Scan for the cell matching the given text and deliver its (X, Y) coordinate at center. 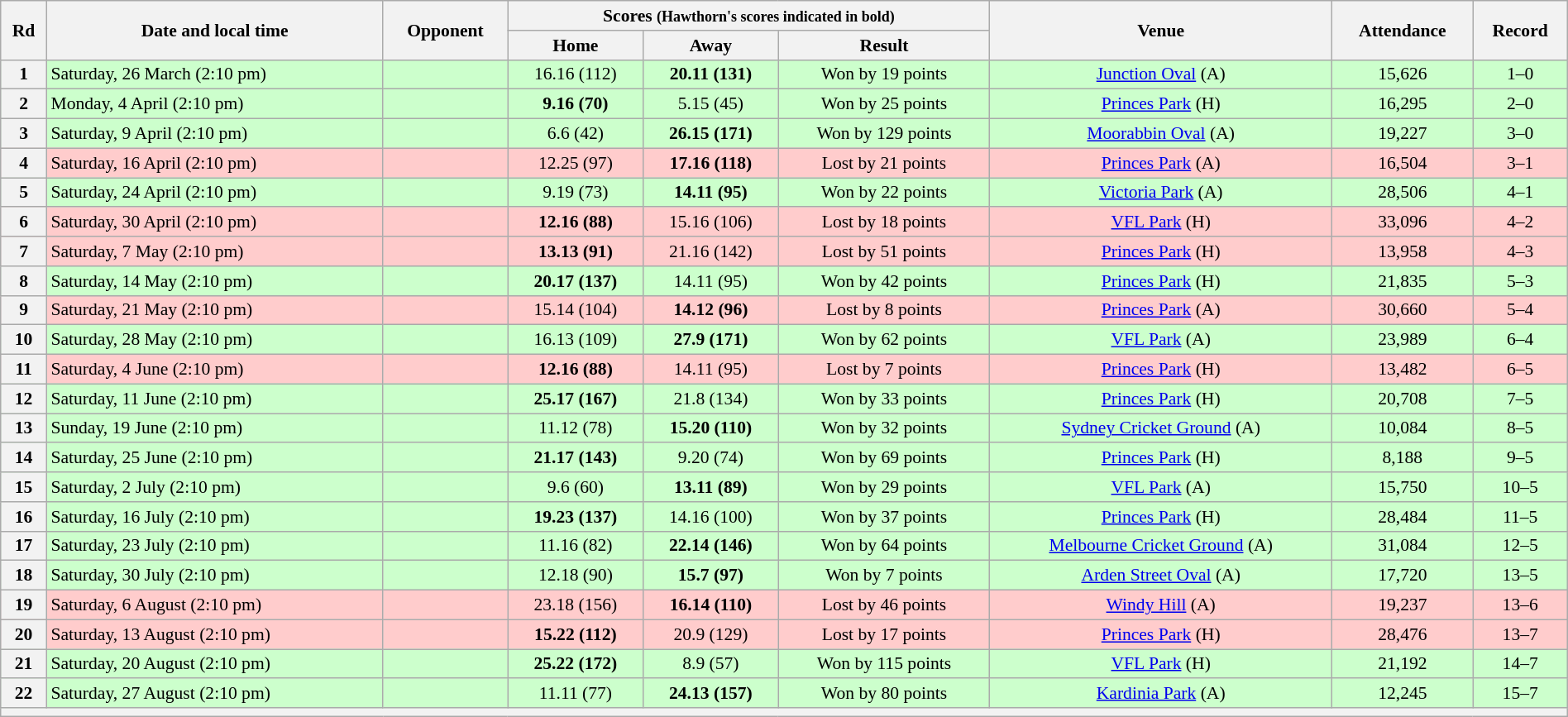
6–4 (1520, 340)
18 (24, 576)
23.18 (156) (576, 605)
13,482 (1403, 370)
26.15 (171) (711, 134)
15,626 (1403, 74)
13–7 (1520, 634)
13 (24, 428)
Saturday, 30 July (2:10 pm) (214, 576)
Opponent (445, 30)
Saturday, 16 April (2:10 pm) (214, 163)
14–7 (1520, 664)
10 (24, 340)
Moorabbin Oval (A) (1161, 134)
Date and local time (214, 30)
25.22 (172) (576, 664)
8,188 (1403, 458)
19,227 (1403, 134)
Away (711, 45)
12.25 (97) (576, 163)
10–5 (1520, 487)
9.16 (70) (576, 104)
Saturday, 30 April (2:10 pm) (214, 222)
25.17 (167) (576, 399)
9.20 (74) (711, 458)
15.20 (110) (711, 428)
7 (24, 251)
21.17 (143) (576, 458)
Arden Street Oval (A) (1161, 576)
7–5 (1520, 399)
5–3 (1520, 281)
Sunday, 19 June (2:10 pm) (214, 428)
15,750 (1403, 487)
19 (24, 605)
Lost by 7 points (884, 370)
13–6 (1520, 605)
15–7 (1520, 694)
12.18 (90) (576, 576)
4–2 (1520, 222)
Saturday, 24 April (2:10 pm) (214, 193)
3–1 (1520, 163)
13–5 (1520, 576)
30,660 (1403, 310)
Rd (24, 30)
14.12 (96) (711, 310)
9–5 (1520, 458)
Won by 7 points (884, 576)
6–5 (1520, 370)
Won by 29 points (884, 487)
27.9 (171) (711, 340)
28,484 (1403, 517)
Won by 80 points (884, 694)
17,720 (1403, 576)
31,084 (1403, 546)
Saturday, 13 August (2:10 pm) (214, 634)
Lost by 18 points (884, 222)
19,237 (1403, 605)
4–3 (1520, 251)
Saturday, 7 May (2:10 pm) (214, 251)
Won by 115 points (884, 664)
16.13 (109) (576, 340)
Saturday, 2 July (2:10 pm) (214, 487)
20.17 (137) (576, 281)
5–4 (1520, 310)
Venue (1161, 30)
16,295 (1403, 104)
Saturday, 25 June (2:10 pm) (214, 458)
Won by 32 points (884, 428)
2 (24, 104)
Melbourne Cricket Ground (A) (1161, 546)
13.13 (91) (576, 251)
11–5 (1520, 517)
19.23 (137) (576, 517)
4 (24, 163)
Won by 69 points (884, 458)
21,835 (1403, 281)
20.9 (129) (711, 634)
Lost by 51 points (884, 251)
15 (24, 487)
Won by 22 points (884, 193)
Saturday, 6 August (2:10 pm) (214, 605)
Monday, 4 April (2:10 pm) (214, 104)
20 (24, 634)
13,958 (1403, 251)
15.22 (112) (576, 634)
8.9 (57) (711, 664)
14.16 (100) (711, 517)
Won by 33 points (884, 399)
28,506 (1403, 193)
16.14 (110) (711, 605)
21.8 (134) (711, 399)
Attendance (1403, 30)
17 (24, 546)
Won by 42 points (884, 281)
Saturday, 21 May (2:10 pm) (214, 310)
Record (1520, 30)
15.7 (97) (711, 576)
Victoria Park (A) (1161, 193)
Saturday, 16 July (2:10 pm) (214, 517)
Saturday, 27 August (2:10 pm) (214, 694)
Result (884, 45)
6.6 (42) (576, 134)
28,476 (1403, 634)
11.12 (78) (576, 428)
16 (24, 517)
20,708 (1403, 399)
Won by 64 points (884, 546)
11 (24, 370)
9.6 (60) (576, 487)
5 (24, 193)
Sydney Cricket Ground (A) (1161, 428)
21.16 (142) (711, 251)
Lost by 17 points (884, 634)
1–0 (1520, 74)
6 (24, 222)
Lost by 8 points (884, 310)
Won by 37 points (884, 517)
13.11 (89) (711, 487)
12–5 (1520, 546)
24.13 (157) (711, 694)
22 (24, 694)
17.16 (118) (711, 163)
Lost by 21 points (884, 163)
33,096 (1403, 222)
Lost by 46 points (884, 605)
4–1 (1520, 193)
Saturday, 11 June (2:10 pm) (214, 399)
8–5 (1520, 428)
8 (24, 281)
Home (576, 45)
11.16 (82) (576, 546)
Junction Oval (A) (1161, 74)
Won by 62 points (884, 340)
12 (24, 399)
16,504 (1403, 163)
Kardinia Park (A) (1161, 694)
5.15 (45) (711, 104)
Saturday, 23 July (2:10 pm) (214, 546)
1 (24, 74)
23,989 (1403, 340)
Windy Hill (A) (1161, 605)
Won by 19 points (884, 74)
Saturday, 20 August (2:10 pm) (214, 664)
9 (24, 310)
Saturday, 9 April (2:10 pm) (214, 134)
3–0 (1520, 134)
Won by 129 points (884, 134)
22.14 (146) (711, 546)
Saturday, 14 May (2:10 pm) (214, 281)
2–0 (1520, 104)
12,245 (1403, 694)
3 (24, 134)
Saturday, 4 June (2:10 pm) (214, 370)
16.16 (112) (576, 74)
21 (24, 664)
15.14 (104) (576, 310)
Won by 25 points (884, 104)
20.11 (131) (711, 74)
14 (24, 458)
Saturday, 26 March (2:10 pm) (214, 74)
15.16 (106) (711, 222)
9.19 (73) (576, 193)
Saturday, 28 May (2:10 pm) (214, 340)
10,084 (1403, 428)
11.11 (77) (576, 694)
Scores (Hawthorn's scores indicated in bold) (749, 16)
21,192 (1403, 664)
